For the text-containing cell, return its midpoint in [X, Y] coordinate format. 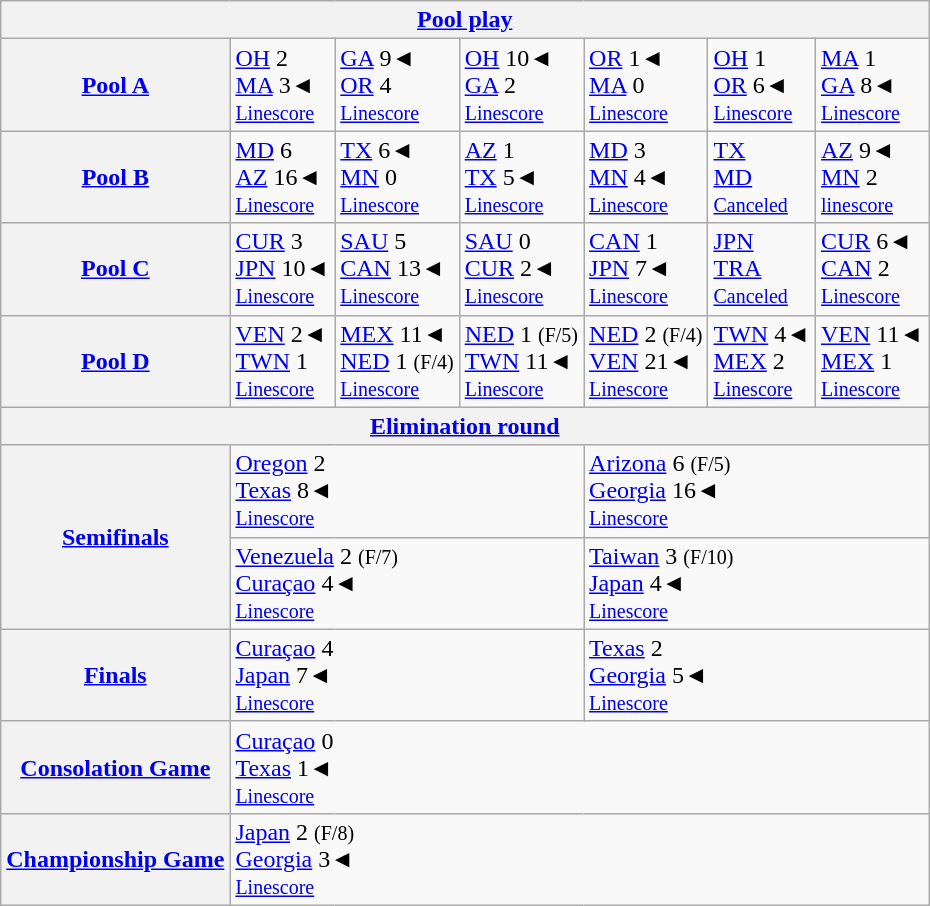
NED 2 (F/4) VEN 21◄ Linescore [646, 361]
JPN TRA Canceled [762, 269]
SAU 0 CUR 2◄ Linescore [521, 269]
Curaçao 0 Texas 1◄ Linescore [580, 767]
Consolation Game [116, 767]
Pool A [116, 85]
Curaçao 4 Japan 7◄ Linescore [407, 675]
Venezuela 2 (F/7) Curaçao 4◄ Linescore [407, 583]
NED 1 (F/5) TWN 11◄ Linescore [521, 361]
OH 10◄ GA 2 Linescore [521, 85]
AZ 9◄ MN 2linescore [872, 177]
MD 6 AZ 16◄Linescore [282, 177]
CAN 1 JPN 7◄ Linescore [646, 269]
Elimination round [465, 426]
Japan 2 (F/8) Georgia 3◄ Linescore [580, 859]
MA 1 GA 8◄Linescore [872, 85]
MD 3 MN 4◄ Linescore [646, 177]
Semifinals [116, 537]
Taiwan 3 (F/10) Japan 4◄ Linescore [756, 583]
Arizona 6 (F/5) Georgia 16◄ Linescore [756, 491]
OH 1 OR 6◄Linescore [762, 85]
SAU 5 CAN 13◄ Linescore [397, 269]
Championship Game [116, 859]
Pool B [116, 177]
Finals [116, 675]
CUR 3 JPN 10◄ Linescore [282, 269]
Pool C [116, 269]
OH 2 MA 3◄ Linescore [282, 85]
Oregon 2 Texas 8◄ Linescore [407, 491]
GA 9◄ OR 4 Linescore [397, 85]
VEN 11◄ MEX 1 Linescore [872, 361]
Pool D [116, 361]
AZ 1 TX 5◄Linescore [521, 177]
OR 1◄ MA 0 Linescore [646, 85]
Texas 2 Georgia 5◄ Linescore [756, 675]
TX MD Canceled [762, 177]
TWN 4◄ MEX 2 Linescore [762, 361]
TX 6◄ MN 0Linescore [397, 177]
CUR 6◄ CAN 2 Linescore [872, 269]
Pool play [465, 20]
MEX 11◄ NED 1 (F/4) Linescore [397, 361]
VEN 2◄ TWN 1 Linescore [282, 361]
